For the text-containing cell, return its midpoint in [x, y] coordinate format. 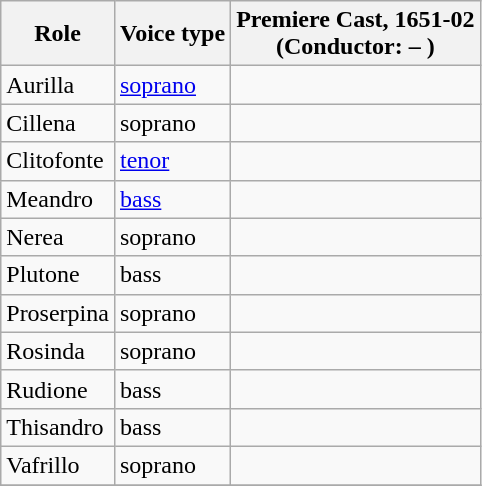
Role [58, 34]
Thisandro [58, 427]
Plutone [58, 275]
Clitofonte [58, 161]
Proserpina [58, 313]
tenor [172, 161]
Premiere Cast, 1651-02(Conductor: – ) [356, 34]
Meandro [58, 199]
Nerea [58, 237]
Rudione [58, 389]
Vafrillo [58, 465]
Cillena [58, 123]
Aurilla [58, 85]
Voice type [172, 34]
Rosinda [58, 351]
